For the text-containing cell, return its midpoint in (x, y) coordinate format. 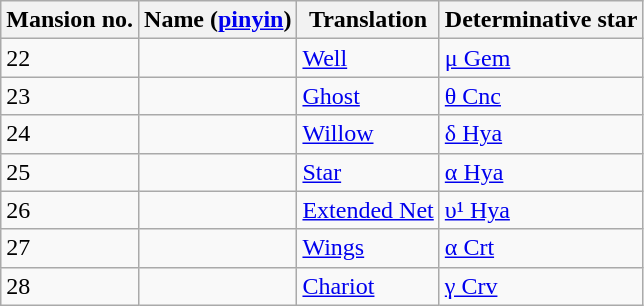
Wings (368, 248)
μ Gem (541, 58)
Name (pinyin) (218, 20)
Translation (368, 20)
γ Crv (541, 286)
δ Hya (541, 134)
27 (70, 248)
23 (70, 96)
Willow (368, 134)
θ Cnc (541, 96)
Ghost (368, 96)
α Crt (541, 248)
22 (70, 58)
Star (368, 172)
28 (70, 286)
Extended Net (368, 210)
α Hya (541, 172)
24 (70, 134)
υ¹ Hya (541, 210)
25 (70, 172)
Chariot (368, 286)
Well (368, 58)
Mansion no. (70, 20)
26 (70, 210)
Determinative star (541, 20)
